Output the [x, y] coordinate of the center of the cell containing the given text.  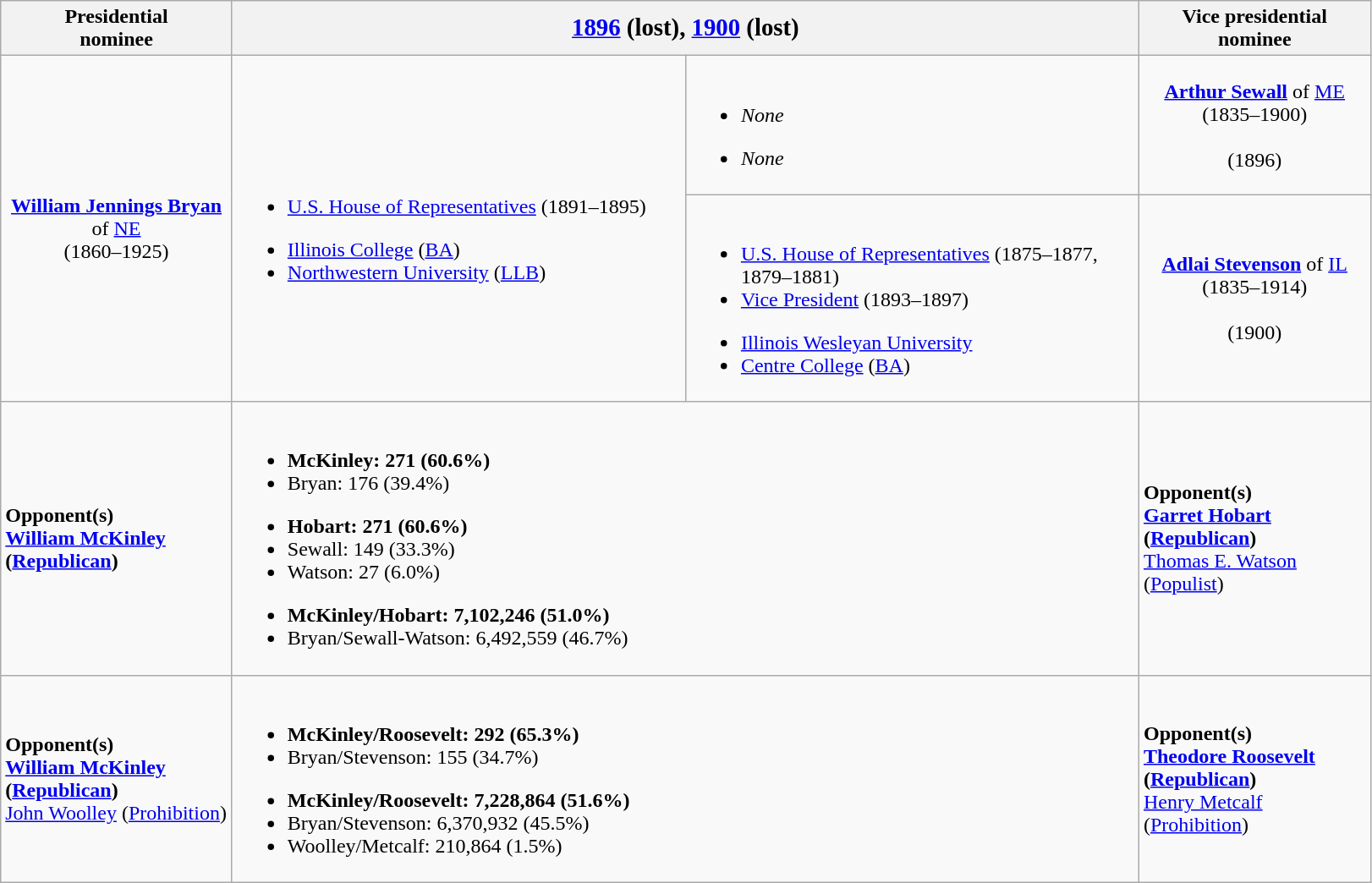
Opponent(s)William McKinley (Republican) [117, 538]
Opponent(s)Theodore Roosevelt (Republican)Henry Metcalf (Prohibition) [1254, 778]
William Jennings Bryan of NE(1860–1925) [117, 228]
U.S. House of Representatives (1875–1877, 1879–1881)Vice President (1893–1897)Illinois Wesleyan UniversityCentre College (BA) [912, 298]
Opponent(s)Garret Hobart (Republican)Thomas E. Watson (Populist) [1254, 538]
U.S. House of Representatives (1891–1895)Illinois College (BA)Northwestern University (LLB) [458, 228]
1896 (lost), 1900 (lost) [685, 29]
Arthur Sewall of ME(1835–1900)(1896) [1254, 125]
Opponent(s)William McKinley (Republican)John Woolley (Prohibition) [117, 778]
Presidentialnominee [117, 29]
Adlai Stevenson of IL(1835–1914)(1900) [1254, 298]
Vice presidentialnominee [1254, 29]
NoneNone [912, 125]
